Pinpoint the cell where the given text exists, returning its [X, Y] midpoint coordinate. 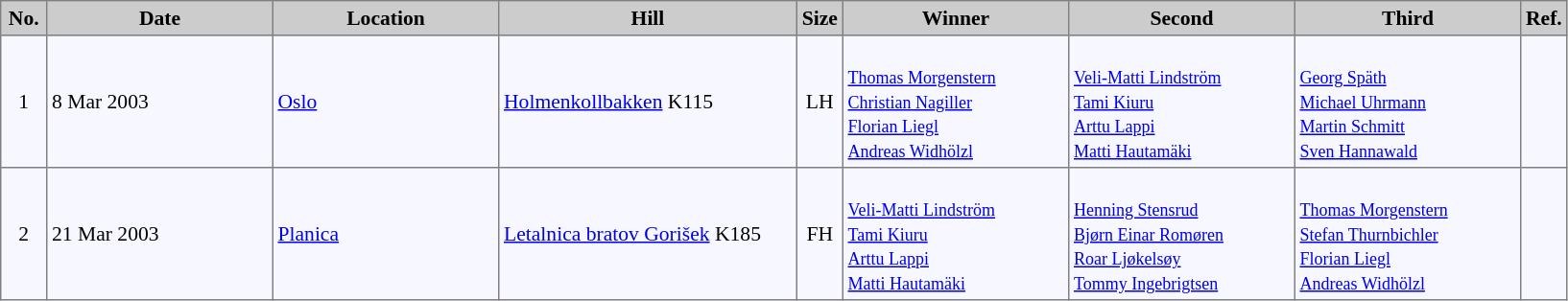
Size [820, 18]
Second [1182, 18]
FH [820, 234]
Planica [386, 234]
Henning StensrudBjørn Einar RomørenRoar LjøkelsøyTommy Ingebrigtsen [1182, 234]
1 [24, 102]
Ref. [1544, 18]
Winner [956, 18]
8 Mar 2003 [160, 102]
Oslo [386, 102]
Location [386, 18]
2 [24, 234]
Third [1408, 18]
Hill [648, 18]
Thomas MorgensternChristian NagillerFlorian LieglAndreas Widhölzl [956, 102]
Date [160, 18]
Letalnica bratov Gorišek K185 [648, 234]
Thomas MorgensternStefan ThurnbichlerFlorian LieglAndreas Widhölzl [1408, 234]
21 Mar 2003 [160, 234]
No. [24, 18]
Georg SpäthMichael UhrmannMartin SchmittSven Hannawald [1408, 102]
Holmenkollbakken K115 [648, 102]
LH [820, 102]
